Extract the [x, y] coordinate from the center of the cell holding the provided text.  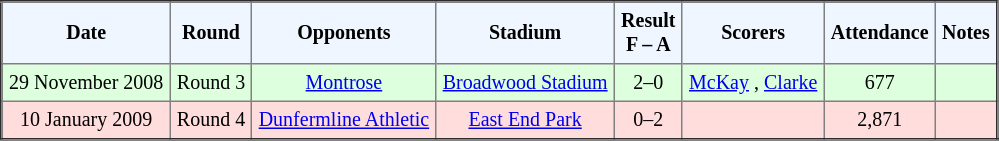
Date [86, 33]
Montrose [344, 83]
10 January 2009 [86, 120]
East End Park [525, 120]
Round 4 [211, 120]
Round [211, 33]
Broadwood Stadium [525, 83]
Scorers [753, 33]
McKay , Clarke [753, 83]
Dunfermline Athletic [344, 120]
2–0 [648, 83]
Round 3 [211, 83]
Stadium [525, 33]
0–2 [648, 120]
29 November 2008 [86, 83]
Opponents [344, 33]
ResultF – A [648, 33]
Notes [966, 33]
2,871 [880, 120]
Attendance [880, 33]
677 [880, 83]
